Determine the (X, Y) coordinate at the center of the cell enclosing the given text.  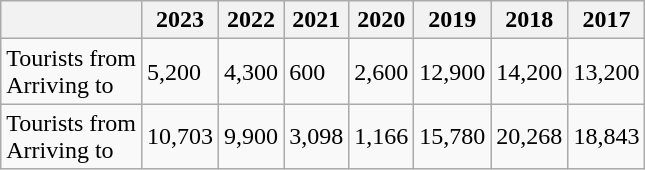
2018 (530, 20)
4,300 (252, 72)
9,900 (252, 136)
5,200 (180, 72)
2017 (606, 20)
1,166 (382, 136)
600 (316, 72)
14,200 (530, 72)
2022 (252, 20)
2020 (382, 20)
2023 (180, 20)
3,098 (316, 136)
13,200 (606, 72)
15,780 (452, 136)
2019 (452, 20)
18,843 (606, 136)
2021 (316, 20)
20,268 (530, 136)
2,600 (382, 72)
10,703 (180, 136)
12,900 (452, 72)
